Pinpoint the cell where the given text exists, returning its (x, y) midpoint coordinate. 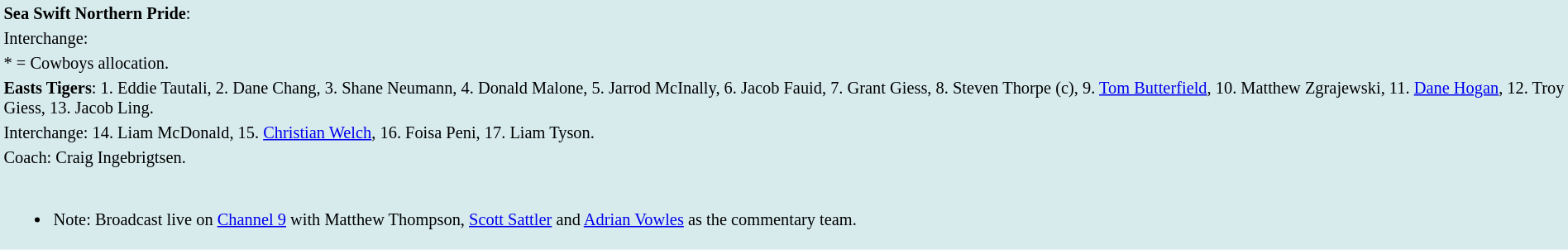
Interchange: 14. Liam McDonald, 15. Christian Welch, 16. Foisa Peni, 17. Liam Tyson. (784, 132)
Note: Broadcast live on Channel 9 with Matthew Thompson, Scott Sattler and Adrian Vowles as the commentary team. (784, 209)
Coach: Craig Ingebrigtsen. (784, 157)
Sea Swift Northern Pride: (784, 13)
* = Cowboys allocation. (784, 63)
Interchange: (784, 38)
